From the cell containing the given text, extract its center point as (x, y) coordinate. 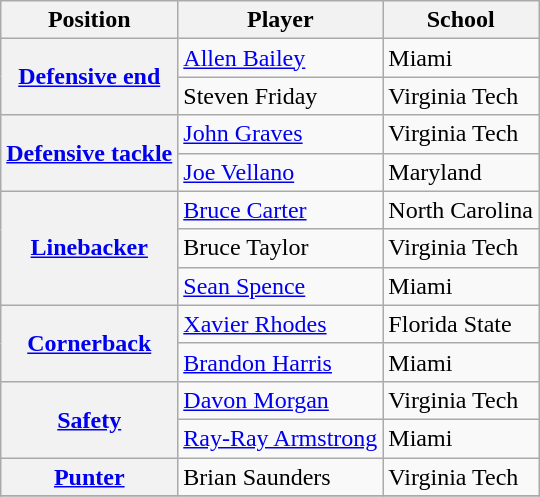
Safety (90, 419)
John Graves (280, 134)
Joe Vellano (280, 172)
North Carolina (461, 210)
Steven Friday (280, 96)
Bruce Taylor (280, 248)
Florida State (461, 324)
Cornerback (90, 343)
Brian Saunders (280, 477)
Davon Morgan (280, 400)
Xavier Rhodes (280, 324)
Linebacker (90, 248)
Bruce Carter (280, 210)
School (461, 20)
Defensive tackle (90, 153)
Punter (90, 477)
Position (90, 20)
Maryland (461, 172)
Defensive end (90, 77)
Player (280, 20)
Allen Bailey (280, 58)
Ray-Ray Armstrong (280, 438)
Brandon Harris (280, 362)
Sean Spence (280, 286)
